Extract the [X, Y] coordinate from the center of the cell holding the provided text.  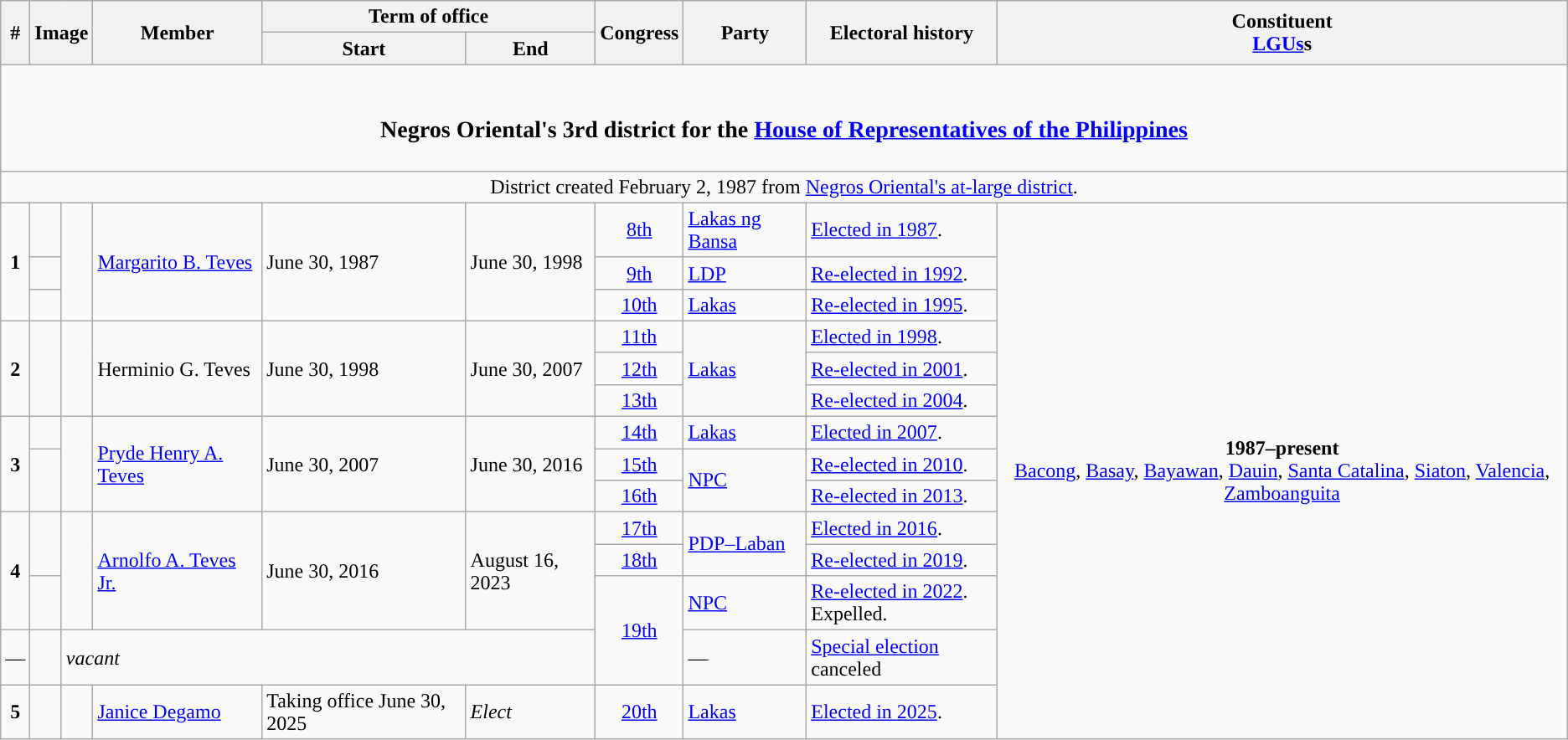
Elected in 1987. [901, 229]
Re-elected in 2001. [901, 368]
15th [640, 465]
Party [745, 33]
2 [15, 368]
Herminio G. Teves [178, 368]
Janice Degamo [178, 712]
PDP–Laban [745, 544]
Image [62, 33]
Re-elected in 2022. Expelled. [901, 603]
Elected in 2007. [901, 433]
Arnolfo A. Teves Jr. [178, 571]
Taking office June 30, 2025 [364, 712]
1 [15, 261]
Re-elected in 2010. [901, 465]
August 16, 2023 [531, 571]
Re-elected in 1995. [901, 305]
9th [640, 273]
Electoral history [901, 33]
5 [15, 712]
# [15, 33]
16th [640, 496]
Start [364, 49]
vacant [328, 658]
19th [640, 630]
June 30, 1987 [364, 261]
Re-elected in 2004. [901, 400]
Elected in 2016. [901, 528]
Re-elected in 1992. [901, 273]
10th [640, 305]
Congress [640, 33]
3 [15, 465]
ConstituentLGUss [1282, 33]
1987–presentBacong, Basay, Bayawan, Dauin, Santa Catalina, Siaton, Valencia, Zamboanguita [1282, 470]
17th [640, 528]
8th [640, 229]
Re-elected in 2013. [901, 496]
End [531, 49]
Elect [531, 712]
Elected in 1998. [901, 337]
Re-elected in 2019. [901, 560]
Lakas ng Bansa [745, 229]
14th [640, 433]
4 [15, 571]
Negros Oriental's 3rd district for the House of Representatives of the Philippines [784, 117]
13th [640, 400]
Pryde Henry A. Teves [178, 465]
District created February 2, 1987 from Negros Oriental's at-large district. [784, 187]
11th [640, 337]
Member [178, 33]
Elected in 2025. [901, 712]
Term of office [429, 17]
LDP [745, 273]
Margarito B. Teves [178, 261]
18th [640, 560]
12th [640, 368]
20th [640, 712]
Special election canceled [901, 658]
